Extract the [x, y] coordinate from the center of the cell holding the provided text.  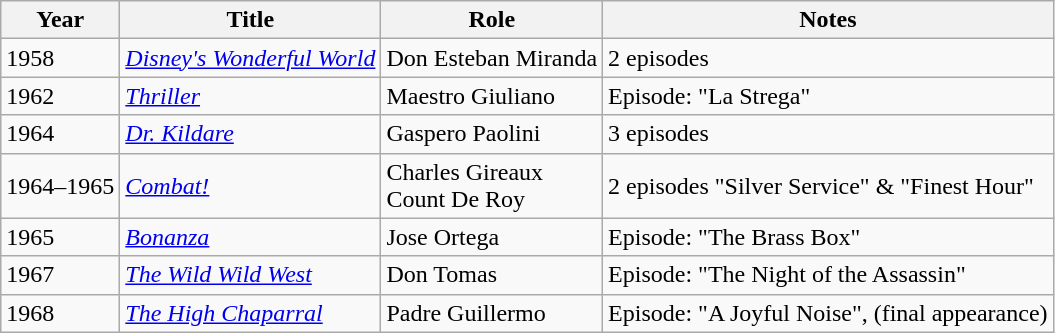
Notes [828, 20]
1964–1965 [60, 186]
Charles GireauxCount De Roy [492, 186]
Role [492, 20]
The High Chaparral [250, 313]
Don Esteban Miranda [492, 58]
Don Tomas [492, 275]
Thriller [250, 96]
2 episodes [828, 58]
2 episodes "Silver Service" & "Finest Hour" [828, 186]
Episode: "La Strega" [828, 96]
Bonanza [250, 237]
Padre Guillermo [492, 313]
3 episodes [828, 134]
Title [250, 20]
Maestro Giuliano [492, 96]
The Wild Wild West [250, 275]
Jose Ortega [492, 237]
1967 [60, 275]
Disney's Wonderful World [250, 58]
Dr. Kildare [250, 134]
Gaspero Paolini [492, 134]
Year [60, 20]
Combat! [250, 186]
1965 [60, 237]
1962 [60, 96]
Episode: "The Night of the Assassin" [828, 275]
1964 [60, 134]
1968 [60, 313]
1958 [60, 58]
Episode: "The Brass Box" [828, 237]
Episode: "A Joyful Noise", (final appearance) [828, 313]
